Detect which cell encompasses the target text, then output its (X, Y) center coordinate. 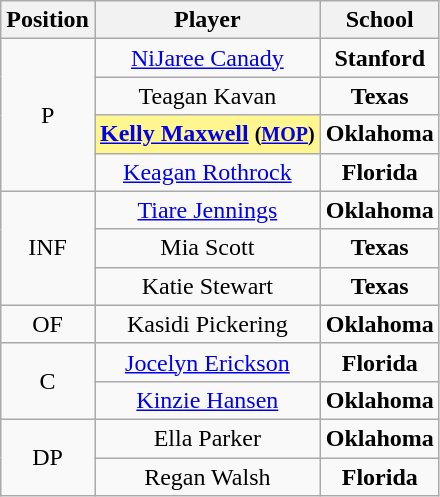
Player (207, 20)
NiJaree Canady (207, 58)
Regan Walsh (207, 477)
Katie Stewart (207, 286)
Teagan Kavan (207, 96)
Position (48, 20)
P (48, 115)
Keagan Rothrock (207, 172)
DP (48, 457)
School (380, 20)
C (48, 381)
Kinzie Hansen (207, 400)
Stanford (380, 58)
Tiare Jennings (207, 210)
INF (48, 248)
Ella Parker (207, 438)
Mia Scott (207, 248)
Kelly Maxwell (MOP) (207, 134)
Kasidi Pickering (207, 324)
OF (48, 324)
Jocelyn Erickson (207, 362)
